Find where the given text appears and provide that cell's center as [x, y] coordinate. 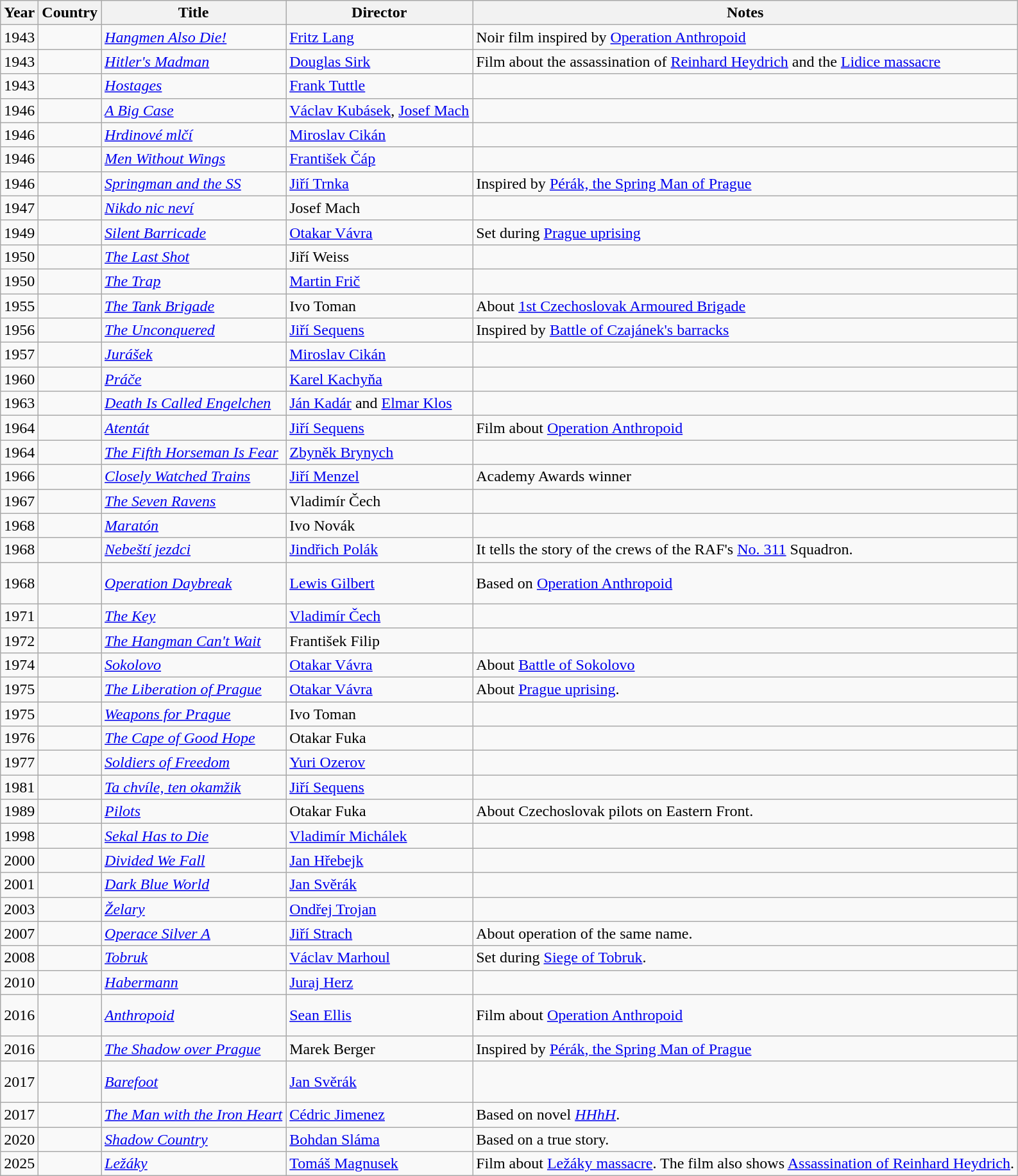
Closely Watched Trains [194, 477]
Zbyněk Brynych [380, 452]
1989 [19, 812]
Jurášek [194, 355]
Tomáš Magnusek [380, 1164]
Jiří Trnka [380, 183]
Weapons for Prague [194, 714]
Josef Mach [380, 208]
František Filip [380, 640]
Year [19, 13]
Yuri Ozerov [380, 763]
Country [70, 13]
Academy Awards winner [745, 477]
The Unconquered [194, 330]
About Czechoslovak pilots on Eastern Front. [745, 812]
2010 [19, 982]
Sokolovo [194, 665]
Vladimír Michálek [380, 836]
Film about the assassination of Reinhard Heydrich and the Lidice massacre [745, 62]
Hitler's Madman [194, 62]
Ondřej Trojan [380, 909]
1974 [19, 665]
The Shadow over Prague [194, 1048]
The Hangman Can't Wait [194, 640]
1972 [19, 640]
Operace Silver A [194, 933]
Ivo Novák [380, 525]
Notes [745, 13]
2020 [19, 1139]
2003 [19, 909]
Jiří Weiss [380, 257]
Anthropoid [194, 1015]
Cédric Jimenez [380, 1114]
The Fifth Horseman Is Fear [194, 452]
The Cape of Good Hope [194, 738]
Pilots [194, 812]
It tells the story of the crews of the RAF's No. 311 Squadron. [745, 550]
Title [194, 13]
Ján Kadár and Elmar Klos [380, 404]
Shadow Country [194, 1139]
1947 [19, 208]
1949 [19, 232]
Hangmen Also Die! [194, 37]
Ta chvíle, ten okamžik [194, 787]
Springman and the SS [194, 183]
Director [380, 13]
2008 [19, 958]
Noir film inspired by Operation Anthropoid [745, 37]
Based on a true story. [745, 1139]
The Tank Brigade [194, 306]
Václav Kubásek, Josef Mach [380, 110]
1971 [19, 616]
The Seven Ravens [194, 501]
Inspired by Battle of Czajánek's barracks [745, 330]
Habermann [194, 982]
Men Without Wings [194, 159]
Juraj Herz [380, 982]
Želary [194, 909]
Set during Prague uprising [745, 232]
The Key [194, 616]
Jindřich Polák [380, 550]
Hrdinové mlčí [194, 135]
Set during Siege of Tobruk. [745, 958]
The Last Shot [194, 257]
The Man with the Iron Heart [194, 1114]
Frank Tuttle [380, 86]
Jiří Menzel [380, 477]
Operation Daybreak [194, 583]
1957 [19, 355]
2025 [19, 1164]
2007 [19, 933]
About operation of the same name. [745, 933]
Práče [194, 379]
About Battle of Sokolovo [745, 665]
Tobruk [194, 958]
The Trap [194, 281]
1955 [19, 306]
A Big Case [194, 110]
Ležáky [194, 1164]
Barefoot [194, 1082]
Václav Marhoul [380, 958]
The Liberation of Prague [194, 689]
Jan Hřebejk [380, 860]
Atentát [194, 428]
1967 [19, 501]
Divided We Fall [194, 860]
Dark Blue World [194, 885]
Douglas Sirk [380, 62]
Silent Barricade [194, 232]
Death Is Called Engelchen [194, 404]
Based on Operation Anthropoid [745, 583]
About Prague uprising. [745, 689]
1977 [19, 763]
Bohdan Sláma [380, 1139]
Based on novel HHhH. [745, 1114]
Sekal Has to Die [194, 836]
Martin Frič [380, 281]
Nikdo nic neví [194, 208]
Hostages [194, 86]
Soldiers of Freedom [194, 763]
Jiří Strach [380, 933]
1956 [19, 330]
1966 [19, 477]
About 1st Czechoslovak Armoured Brigade [745, 306]
Fritz Lang [380, 37]
Nebeští jezdci [194, 550]
1981 [19, 787]
Maratón [194, 525]
2000 [19, 860]
František Čáp [380, 159]
1960 [19, 379]
1963 [19, 404]
2001 [19, 885]
1998 [19, 836]
Marek Berger [380, 1048]
Film about Ležáky massacre. The film also shows Assassination of Reinhard Heydrich. [745, 1164]
Lewis Gilbert [380, 583]
Karel Kachyňa [380, 379]
Sean Ellis [380, 1015]
1976 [19, 738]
